Locate the cell with the specified text and output its (x, y) center coordinate. 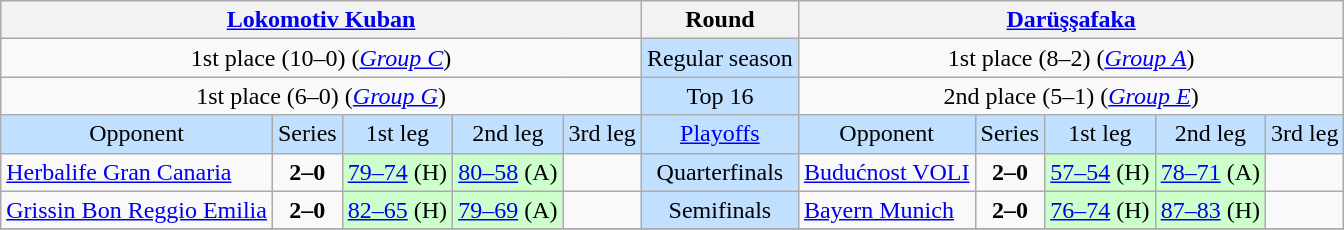
57–54 (H) (1100, 172)
Lokomotiv Kuban (322, 20)
1st place (8–2) (Group A) (1071, 58)
Grissin Bon Reggio Emilia (137, 210)
1st place (10–0) (Group C) (322, 58)
87–83 (H) (1210, 210)
Regular season (720, 58)
Bayern Munich (886, 210)
Round (720, 20)
2nd place (5–1) (Group E) (1071, 96)
Semifinals (720, 210)
Playoffs (720, 134)
76–74 (H) (1100, 210)
80–58 (A) (508, 172)
1st place (6–0) (Group G) (322, 96)
79–69 (A) (508, 210)
82–65 (H) (397, 210)
Herbalife Gran Canaria (137, 172)
Top 16 (720, 96)
Quarterfinals (720, 172)
Budućnost VOLI (886, 172)
78–71 (A) (1210, 172)
Darüşşafaka (1071, 20)
79–74 (H) (397, 172)
